Determine the (X, Y) coordinate at the center of the cell enclosing the given text.  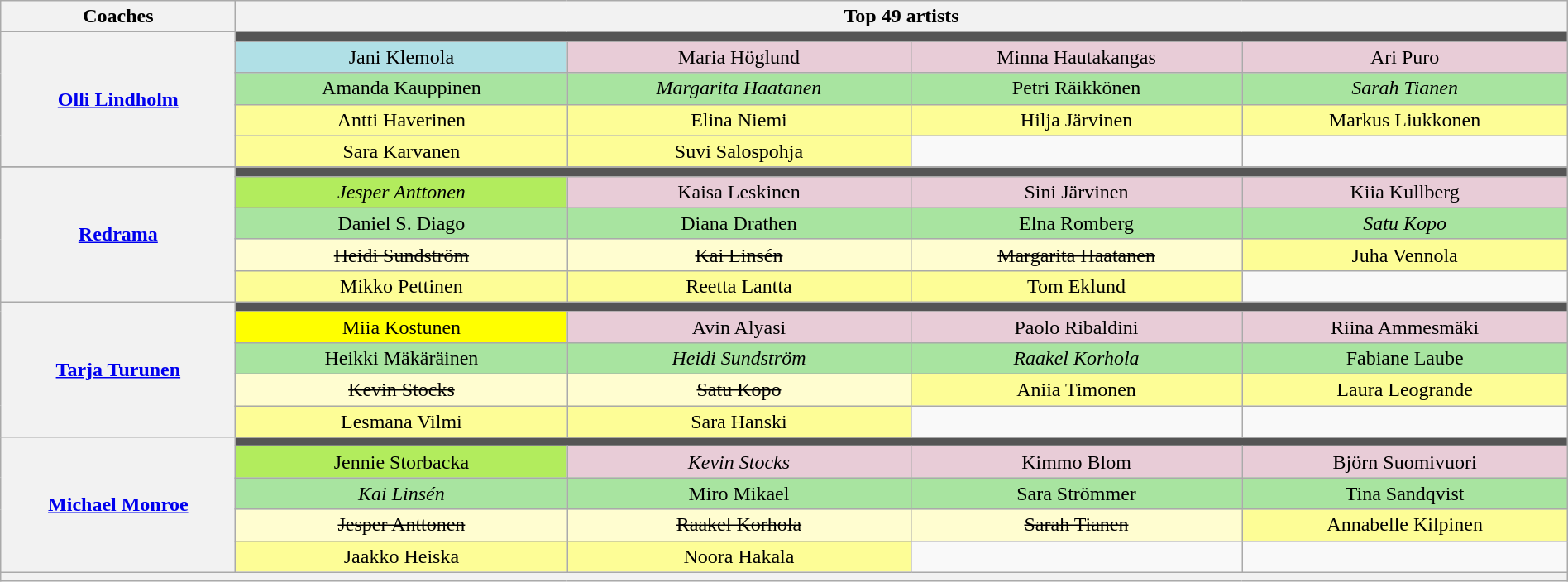
Tarja Turunen (118, 369)
Juha Vennola (1404, 255)
Olli Lindholm (118, 99)
Diana Drathen (739, 223)
Michael Monroe (118, 504)
Markus Liukkonen (1404, 120)
Redrama (118, 235)
Lesmana Vilmi (402, 422)
Jennie Storbacka (402, 462)
Riina Ammesmäki (1404, 327)
Miro Mikael (739, 494)
Tina Sandqvist (1404, 494)
Jani Klemola (402, 57)
Minna Hautakangas (1077, 57)
Jaakko Heiska (402, 556)
Maria Höglund (739, 57)
Hilja Järvinen (1077, 120)
Reetta Lantta (739, 286)
Mikko Pettinen (402, 286)
Suvi Salospohja (739, 151)
Elina Niemi (739, 120)
Petri Räikkönen (1077, 88)
Top 49 artists (901, 17)
Sini Järvinen (1077, 192)
Heikki Mäkäräinen (402, 359)
Fabiane Laube (1404, 359)
Sara Karvanen (402, 151)
Antti Haverinen (402, 120)
Aniia Timonen (1077, 390)
Kimmo Blom (1077, 462)
Ari Puro (1404, 57)
Coaches (118, 17)
Björn Suomivuori (1404, 462)
Tom Eklund (1077, 286)
Kaisa Leskinen (739, 192)
Miia Kostunen (402, 327)
Paolo Ribaldini (1077, 327)
Avin Alyasi (739, 327)
Sara Hanski (739, 422)
Annabelle Kilpinen (1404, 525)
Sara Strömmer (1077, 494)
Laura Leogrande (1404, 390)
Amanda Kauppinen (402, 88)
Elna Romberg (1077, 223)
Daniel S. Diago (402, 223)
Noora Hakala (739, 556)
Kiia Kullberg (1404, 192)
